Extract the (x, y) coordinate from the center of the cell holding the provided text.  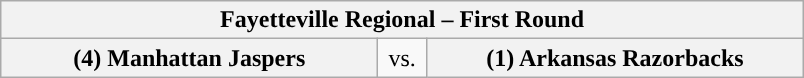
(1) Arkansas Razorbacks (614, 58)
Fayetteville Regional – First Round (402, 20)
(4) Manhattan Jaspers (190, 58)
vs. (402, 58)
